Return the (X, Y) coordinate for the center point of the cell that contains the specified text.  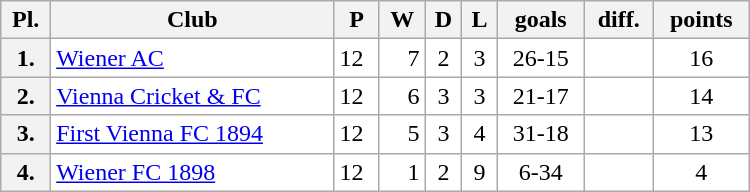
16 (701, 58)
2. (26, 96)
7 (402, 58)
9 (480, 172)
3. (26, 134)
P (357, 20)
6 (402, 96)
Pl. (26, 20)
1. (26, 58)
5 (402, 134)
goals (540, 20)
4. (26, 172)
Club (192, 20)
21-17 (540, 96)
31-18 (540, 134)
13 (701, 134)
Wiener AC (192, 58)
Wiener FC 1898 (192, 172)
Vienna Cricket & FC (192, 96)
points (701, 20)
diff. (618, 20)
D (444, 20)
14 (701, 96)
1 (402, 172)
L (480, 20)
26-15 (540, 58)
6-34 (540, 172)
First Vienna FC 1894 (192, 134)
W (402, 20)
